Output the [X, Y] coordinate of the center of the cell containing the given text.  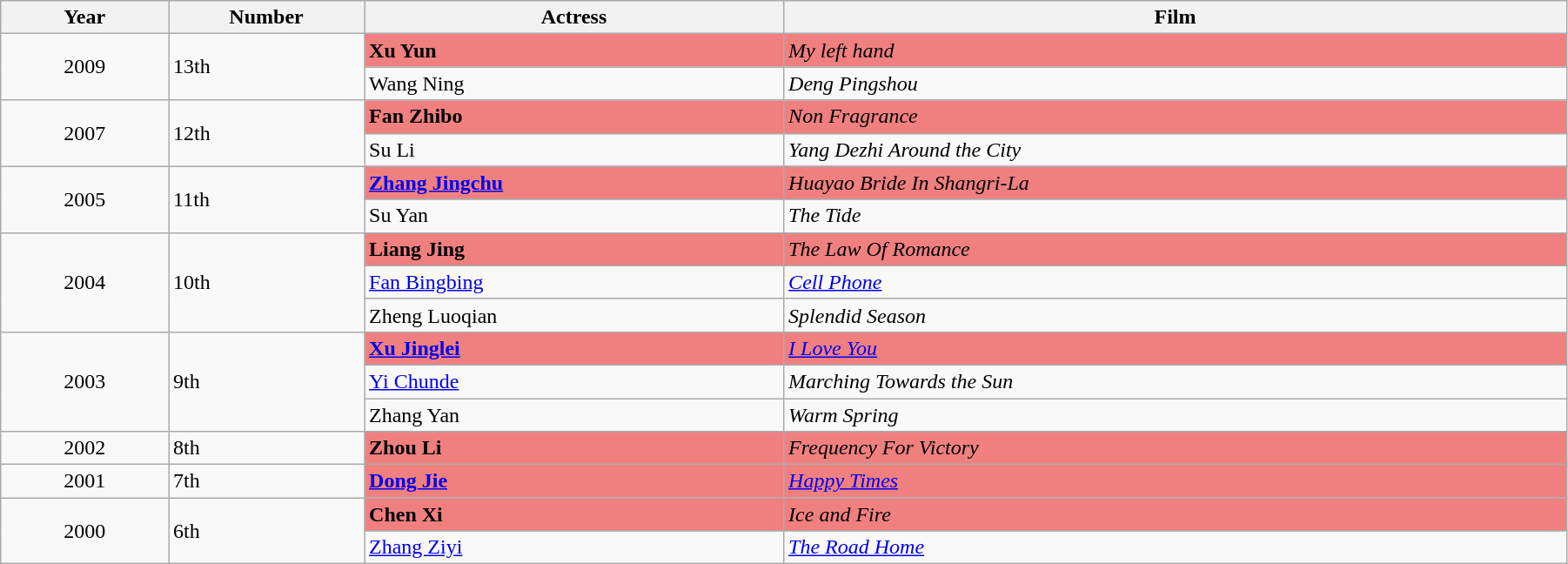
2002 [85, 448]
The Tide [1176, 216]
Xu Jinglei [574, 348]
Splendid Season [1176, 315]
Zheng Luoqian [574, 315]
Liang Jing [574, 249]
10th [266, 282]
Yi Chunde [574, 381]
Actress [574, 17]
Fan Zhibo [574, 117]
12th [266, 133]
Marching Towards the Sun [1176, 381]
8th [266, 448]
Fan Bingbing [574, 282]
My left hand [1176, 50]
2007 [85, 133]
Zhou Li [574, 448]
Yang Dezhi Around the City [1176, 150]
Number [266, 17]
2001 [85, 481]
11th [266, 199]
2003 [85, 381]
2005 [85, 199]
The Road Home [1176, 547]
Zhang Yan [574, 415]
Ice and Fire [1176, 514]
Dong Jie [574, 481]
Huayao Bride In Shangri-La [1176, 183]
Su Yan [574, 216]
Warm Spring [1176, 415]
Cell Phone [1176, 282]
Year [85, 17]
Chen Xi [574, 514]
Zhang Ziyi [574, 547]
Zhang Jingchu [574, 183]
The Law Of Romance [1176, 249]
2000 [85, 531]
Happy Times [1176, 481]
Deng Pingshou [1176, 84]
2004 [85, 282]
I Love You [1176, 348]
Su Li [574, 150]
13th [266, 67]
Xu Yun [574, 50]
Film [1176, 17]
Non Fragrance [1176, 117]
9th [266, 381]
Wang Ning [574, 84]
2009 [85, 67]
7th [266, 481]
6th [266, 531]
Frequency For Victory [1176, 448]
